Return the [X, Y] coordinate for the center point of the cell that contains the specified text.  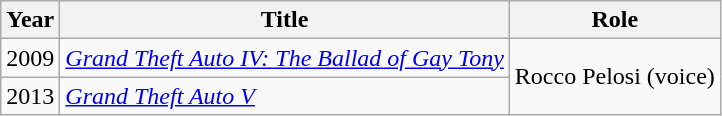
2009 [30, 58]
Grand Theft Auto V [285, 96]
2013 [30, 96]
Role [614, 20]
Grand Theft Auto IV: The Ballad of Gay Tony [285, 58]
Rocco Pelosi (voice) [614, 77]
Title [285, 20]
Year [30, 20]
